Capture the cell that displays the provided text and extract its [X, Y] central coordinate. 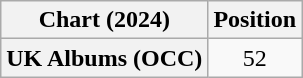
UK Albums (OCC) [104, 58]
Position [255, 20]
52 [255, 58]
Chart (2024) [104, 20]
